Output the (x, y) coordinate of the center of the cell containing the given text.  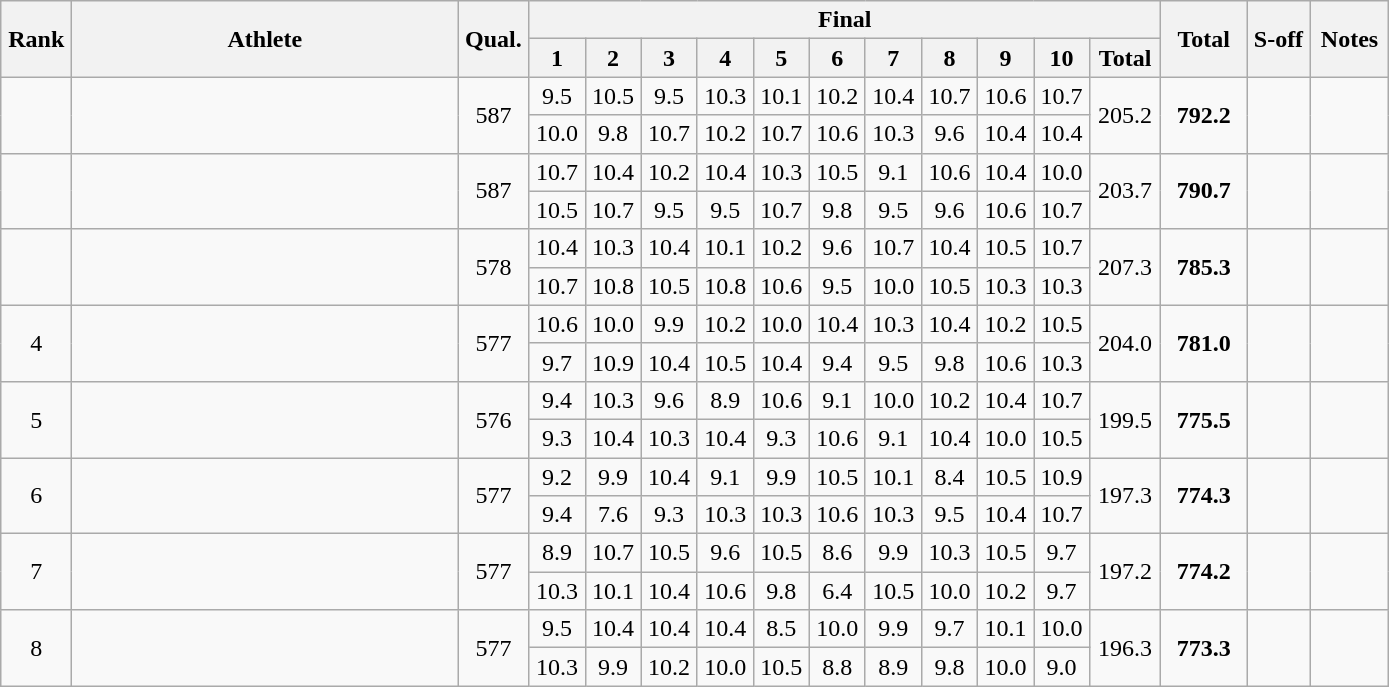
775.5 (1204, 419)
773.3 (1204, 648)
Rank (36, 39)
7.6 (613, 515)
Athlete (265, 39)
8.5 (781, 629)
205.2 (1126, 115)
10 (1062, 58)
6.4 (837, 591)
576 (494, 419)
790.7 (1204, 191)
199.5 (1126, 419)
3 (669, 58)
774.2 (1204, 572)
Qual. (494, 39)
2 (613, 58)
207.3 (1126, 267)
196.3 (1126, 648)
9 (1005, 58)
8.8 (837, 667)
792.2 (1204, 115)
785.3 (1204, 267)
8.6 (837, 553)
8.4 (949, 477)
774.3 (1204, 496)
197.3 (1126, 496)
Final (845, 20)
9.0 (1062, 667)
1 (557, 58)
578 (494, 267)
Notes (1350, 39)
781.0 (1204, 343)
203.7 (1126, 191)
9.2 (557, 477)
204.0 (1126, 343)
S-off (1279, 39)
197.2 (1126, 572)
